Determine the (X, Y) coordinate at the center of the cell enclosing the given text.  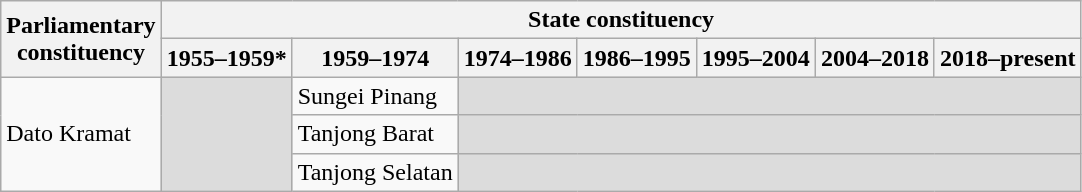
1959–1974 (375, 58)
Dato Kramat (81, 134)
State constituency (621, 20)
1955–1959* (226, 58)
Tanjong Selatan (375, 172)
2004–2018 (874, 58)
1995–2004 (756, 58)
Parliamentaryconstituency (81, 39)
1974–1986 (518, 58)
Sungei Pinang (375, 96)
Tanjong Barat (375, 134)
1986–1995 (636, 58)
2018–present (1008, 58)
